For the text-containing cell, return its midpoint in (X, Y) coordinate format. 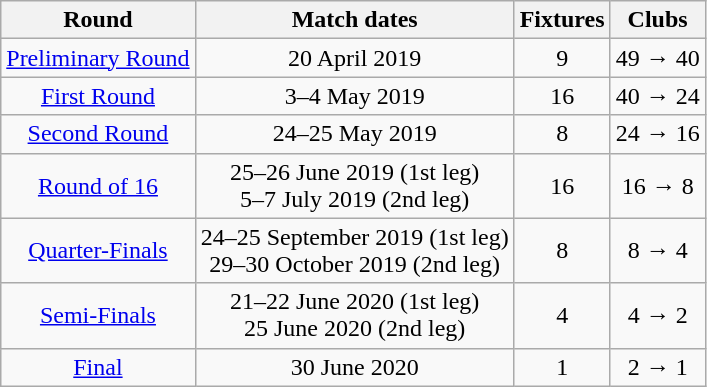
4 (562, 316)
30 June 2020 (354, 367)
Round (98, 20)
Quarter-Finals (98, 250)
3–4 May 2019 (354, 96)
Second Round (98, 134)
21–22 June 2020 (1st leg) 25 June 2020 (2nd leg) (354, 316)
First Round (98, 96)
24–25 September 2019 (1st leg)29–30 October 2019 (2nd leg) (354, 250)
20 April 2019 (354, 58)
1 (562, 367)
16 → 8 (658, 186)
40 → 24 (658, 96)
25–26 June 2019 (1st leg)5–7 July 2019 (2nd leg) (354, 186)
Fixtures (562, 20)
8 → 4 (658, 250)
Preliminary Round (98, 58)
Round of 16 (98, 186)
4 → 2 (658, 316)
Final (98, 367)
24–25 May 2019 (354, 134)
Match dates (354, 20)
2 → 1 (658, 367)
24 → 16 (658, 134)
9 (562, 58)
49 → 40 (658, 58)
Semi-Finals (98, 316)
Clubs (658, 20)
